From the cell containing the given text, extract its center point as [X, Y] coordinate. 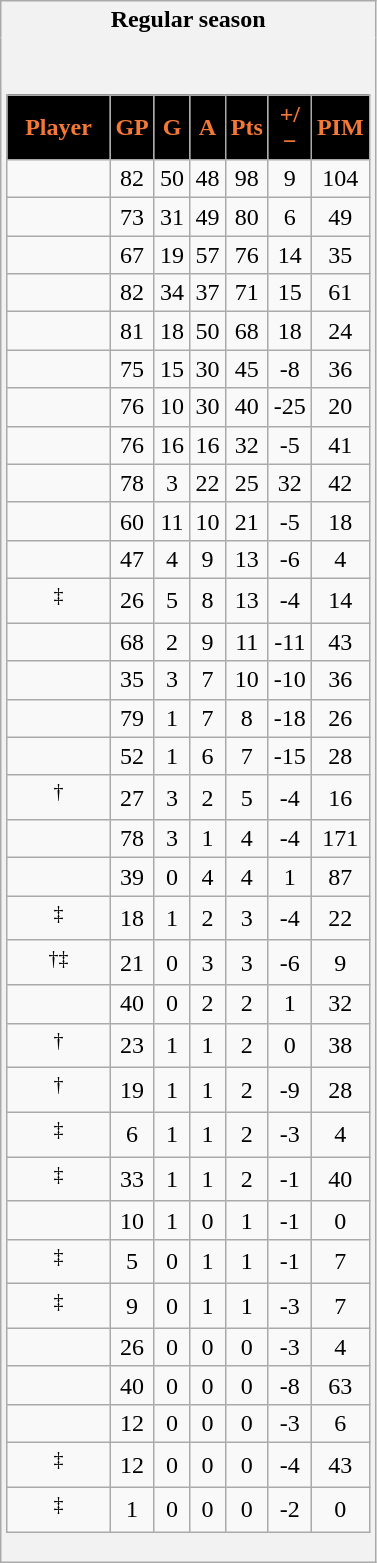
42 [340, 483]
+/− [290, 128]
34 [172, 293]
63 [340, 1385]
73 [132, 217]
Player [58, 128]
38 [340, 1046]
-9 [290, 1090]
71 [246, 293]
171 [340, 839]
31 [172, 217]
23 [132, 1046]
60 [132, 521]
48 [208, 179]
52 [132, 756]
-2 [290, 1510]
-10 [290, 680]
20 [340, 407]
-25 [290, 407]
41 [340, 445]
PIM [340, 128]
Regular season [188, 20]
A [208, 128]
47 [132, 559]
39 [132, 877]
GP [132, 128]
79 [132, 718]
98 [246, 179]
80 [246, 217]
33 [132, 1180]
-18 [290, 718]
57 [208, 255]
61 [340, 293]
81 [132, 331]
45 [246, 369]
-15 [290, 756]
-11 [290, 642]
37 [208, 293]
27 [132, 798]
24 [340, 331]
104 [340, 179]
25 [246, 483]
Pts [246, 128]
G [172, 128]
67 [132, 255]
†‡ [58, 962]
75 [132, 369]
87 [340, 877]
